Detect which cell encompasses the target text, then output its [X, Y] center coordinate. 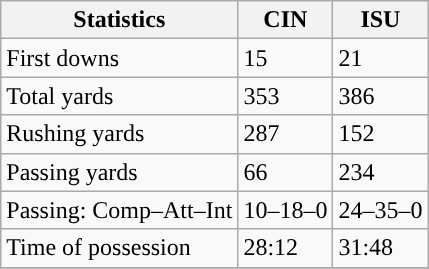
ISU [380, 20]
66 [286, 172]
First downs [120, 58]
CIN [286, 20]
31:48 [380, 248]
Passing: Comp–Att–Int [120, 210]
Total yards [120, 96]
28:12 [286, 248]
Time of possession [120, 248]
234 [380, 172]
152 [380, 134]
Statistics [120, 20]
386 [380, 96]
287 [286, 134]
24–35–0 [380, 210]
Passing yards [120, 172]
10–18–0 [286, 210]
353 [286, 96]
Rushing yards [120, 134]
21 [380, 58]
15 [286, 58]
